Return the (X, Y) coordinate for the center point of the cell that contains the specified text.  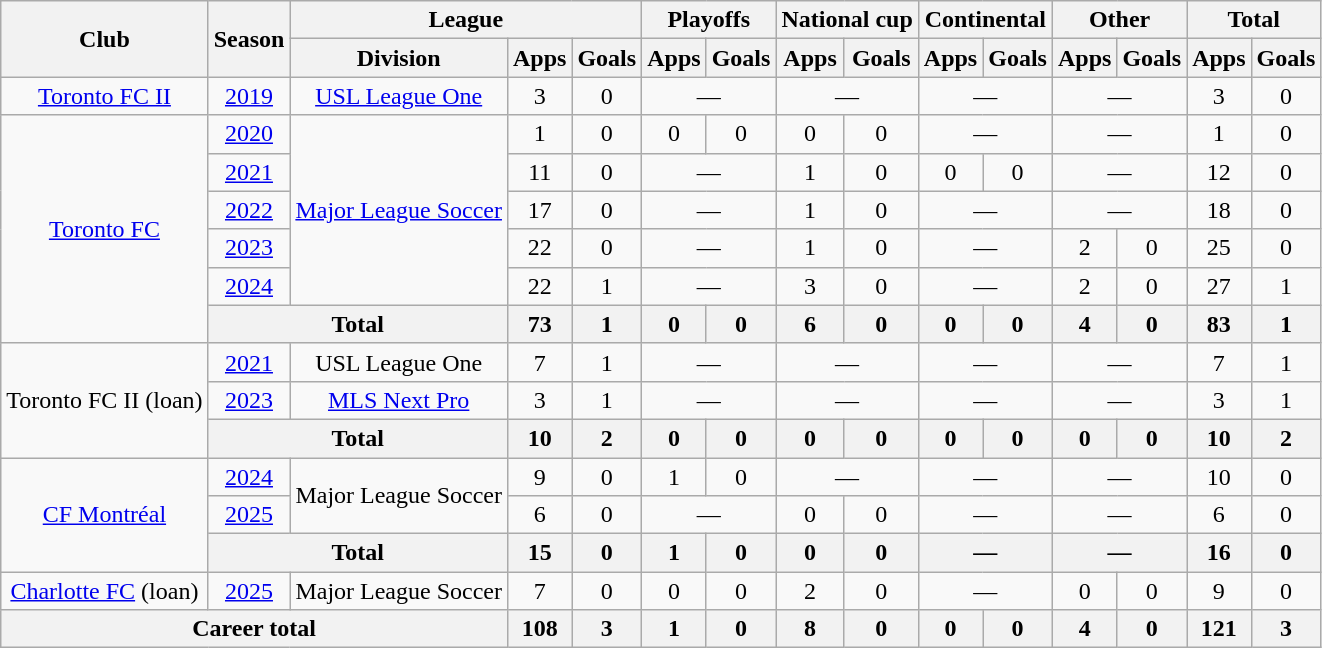
Continental (985, 20)
17 (539, 210)
Charlotte FC (loan) (104, 591)
Club (104, 39)
Toronto FC II (104, 96)
11 (539, 172)
2019 (249, 96)
Toronto FC II (loan) (104, 400)
CF Montréal (104, 515)
12 (1219, 172)
108 (539, 629)
15 (539, 553)
27 (1219, 286)
73 (539, 324)
16 (1219, 553)
Division (399, 58)
8 (810, 629)
2022 (249, 210)
2020 (249, 134)
Career total (254, 629)
Season (249, 39)
MLS Next Pro (399, 400)
Other (1119, 20)
Playoffs (709, 20)
83 (1219, 324)
121 (1219, 629)
National cup (847, 20)
League (466, 20)
25 (1219, 248)
18 (1219, 210)
Toronto FC (104, 229)
